Output the [x, y] coordinate of the center of the cell containing the given text.  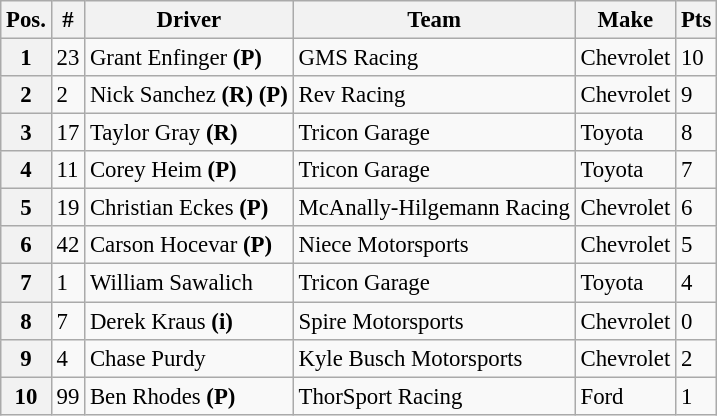
11 [68, 170]
# [68, 20]
ThorSport Racing [434, 396]
Driver [190, 20]
William Sawalich [190, 283]
Ford [625, 396]
GMS Racing [434, 58]
Pos. [26, 20]
Taylor Gray (R) [190, 133]
Corey Heim (P) [190, 170]
Team [434, 20]
17 [68, 133]
Chase Purdy [190, 358]
Niece Motorsports [434, 245]
42 [68, 245]
Rev Racing [434, 95]
Make [625, 20]
3 [26, 133]
Pts [696, 20]
Carson Hocevar (P) [190, 245]
Derek Kraus (i) [190, 321]
23 [68, 58]
Christian Eckes (P) [190, 208]
19 [68, 208]
Grant Enfinger (P) [190, 58]
99 [68, 396]
Kyle Busch Motorsports [434, 358]
Spire Motorsports [434, 321]
McAnally-Hilgemann Racing [434, 208]
Ben Rhodes (P) [190, 396]
Nick Sanchez (R) (P) [190, 95]
0 [696, 321]
